Search for the cell housing the specified text and yield its (X, Y) center coordinate. 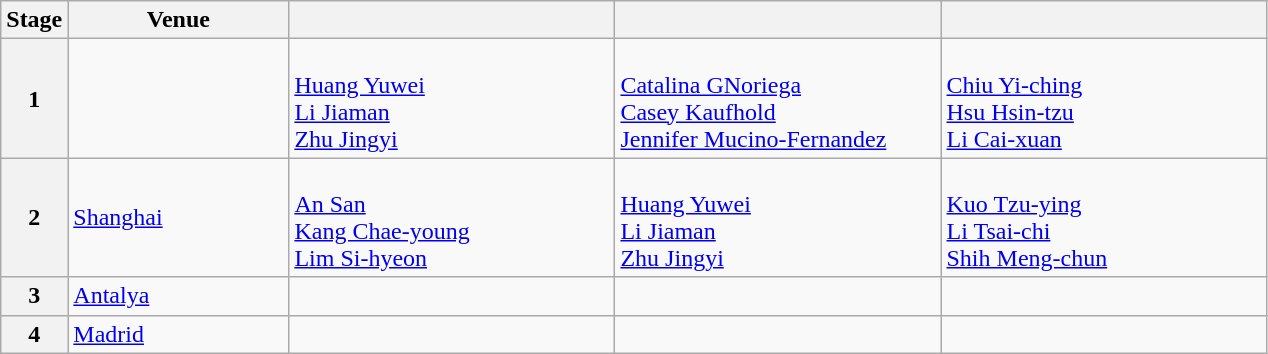
3 (34, 296)
2 (34, 218)
Kuo Tzu-ying Li Tsai-chi Shih Meng-chun (1104, 218)
4 (34, 334)
Antalya (178, 296)
1 (34, 98)
Madrid (178, 334)
Catalina GNoriega Casey Kaufhold Jennifer Mucino-Fernandez (778, 98)
Shanghai (178, 218)
An San Kang Chae-young Lim Si-hyeon (452, 218)
Venue (178, 20)
Chiu Yi-ching Hsu Hsin-tzu Li Cai-xuan (1104, 98)
Stage (34, 20)
